Determine the (x, y) coordinate at the center of the cell enclosing the given text.  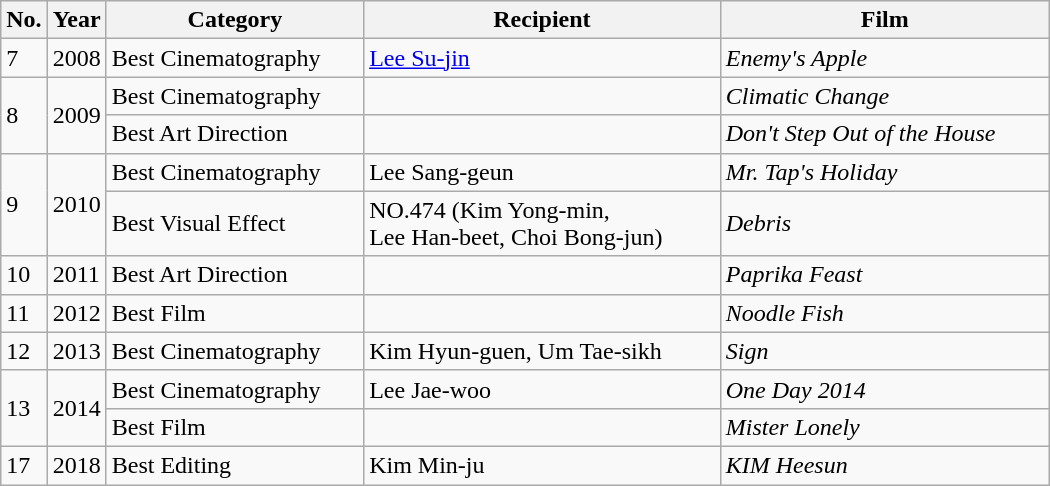
2018 (76, 465)
Debris (884, 224)
Paprika Feast (884, 275)
NO.474 (Kim Yong-min, Lee Han-beet, Choi Bong-jun) (542, 224)
2008 (76, 58)
Sign (884, 351)
Best Editing (234, 465)
Kim Min-ju (542, 465)
Mister Lonely (884, 427)
Climatic Change (884, 96)
Mr. Tap's Holiday (884, 172)
17 (24, 465)
Lee Su-jin (542, 58)
9 (24, 204)
Kim Hyun-guen, Um Tae-sikh (542, 351)
Noodle Fish (884, 313)
7 (24, 58)
2011 (76, 275)
Lee Jae-woo (542, 389)
2014 (76, 408)
8 (24, 115)
2013 (76, 351)
Recipient (542, 20)
Best Visual Effect (234, 224)
Enemy's Apple (884, 58)
One Day 2014 (884, 389)
Film (884, 20)
10 (24, 275)
2009 (76, 115)
2010 (76, 204)
Category (234, 20)
12 (24, 351)
No. (24, 20)
2012 (76, 313)
Don't Step Out of the House (884, 134)
Lee Sang-geun (542, 172)
13 (24, 408)
Year (76, 20)
11 (24, 313)
KIM Heesun (884, 465)
